Detect which cell encompasses the target text, then output its [x, y] center coordinate. 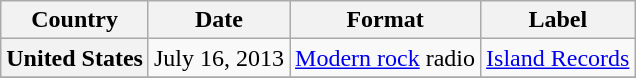
July 16, 2013 [218, 58]
Format [386, 20]
Date [218, 20]
United States [75, 58]
Label [558, 20]
Modern rock radio [386, 58]
Island Records [558, 58]
Country [75, 20]
